Extract the [x, y] coordinate from the center of the cell holding the provided text.  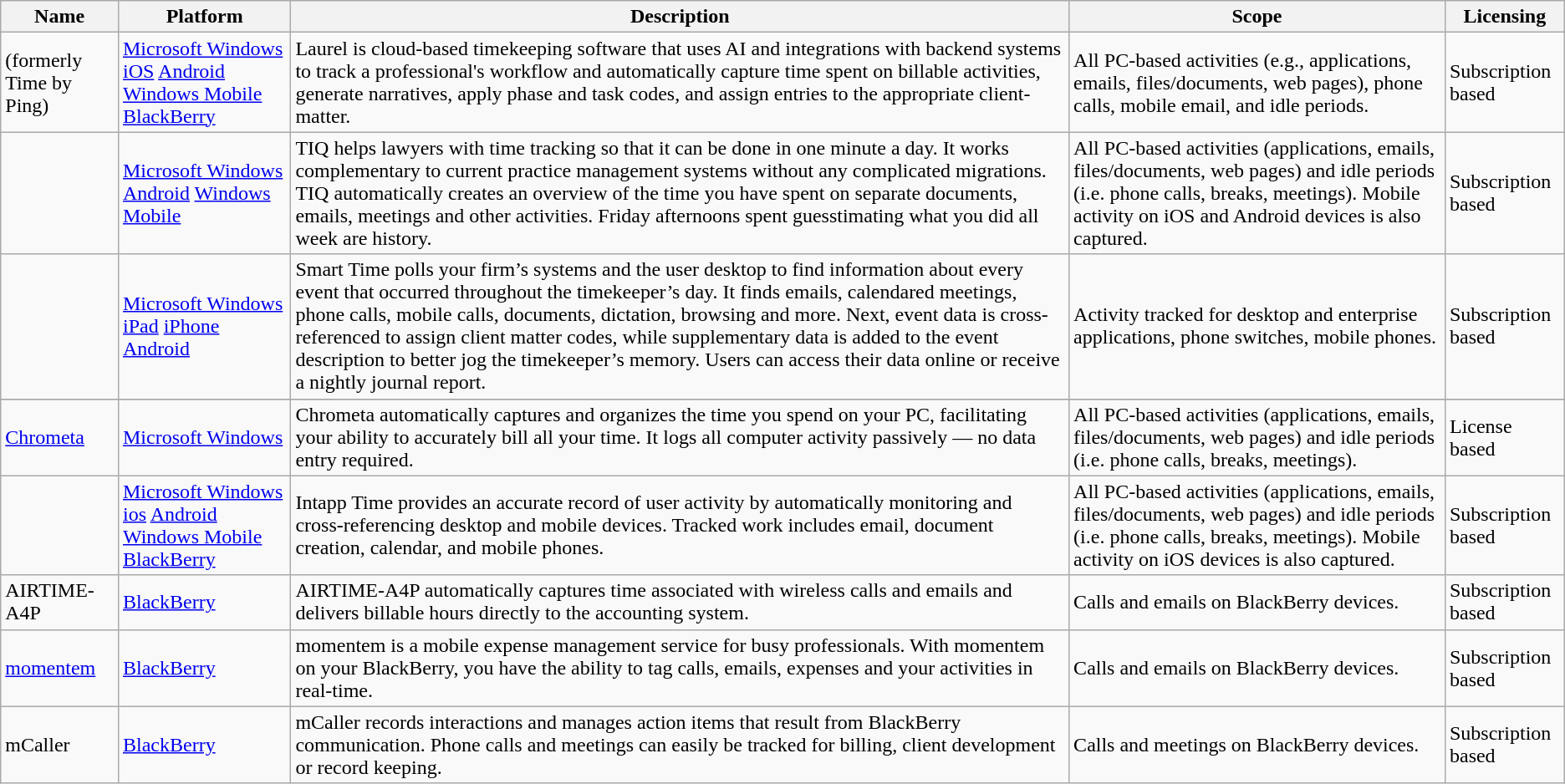
Licensing [1505, 17]
Scope [1257, 17]
Chrometa [60, 437]
AIRTIME-A4P automatically captures time associated with wireless calls and emails and delivers billable hours directly to the accounting system. [681, 602]
Platform [204, 17]
Microsoft Windows iOS Android Windows Mobile BlackBerry [204, 82]
mCaller [60, 745]
Description [681, 17]
All PC-based activities (applications, emails, files/documents, web pages) and idle periods (i.e. phone calls, breaks, meetings). [1257, 437]
Microsoft Windows [204, 437]
License based [1505, 437]
Microsoft Windows iPad iPhone Android [204, 326]
(formerly Time by Ping) [60, 82]
Microsoft Windows Android Windows Mobile [204, 193]
Activity tracked for desktop and enterprise applications, phone switches, mobile phones. [1257, 326]
All PC-based activities (e.g., applications, emails, files/documents, web pages), phone calls, mobile email, and idle periods. [1257, 82]
AIRTIME-A4P [60, 602]
Calls and meetings on BlackBerry devices. [1257, 745]
Name [60, 17]
momentem [60, 668]
Microsoft Windows ios Android Windows Mobile BlackBerry [204, 525]
